For the text-containing cell, return its midpoint in (X, Y) coordinate format. 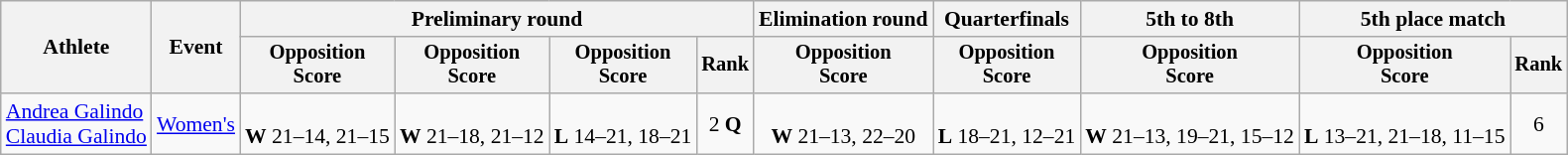
6 (1538, 123)
L 14–21, 18–21 (623, 123)
W 21–18, 21–12 (472, 123)
W 21–14, 21–15 (317, 123)
Athlete (76, 48)
5th to 8th (1190, 19)
L 13–21, 21–18, 11–15 (1404, 123)
W 21–13, 19–21, 15–12 (1190, 123)
W 21–13, 22–20 (843, 123)
Andrea GalindoClaudia Galindo (76, 123)
2 Q (725, 123)
Preliminary round (497, 19)
5th place match (1433, 19)
Women's (196, 123)
Quarterfinals (1008, 19)
Event (196, 48)
L 18–21, 12–21 (1008, 123)
Elimination round (843, 19)
